Capture the cell that displays the provided text and extract its (X, Y) central coordinate. 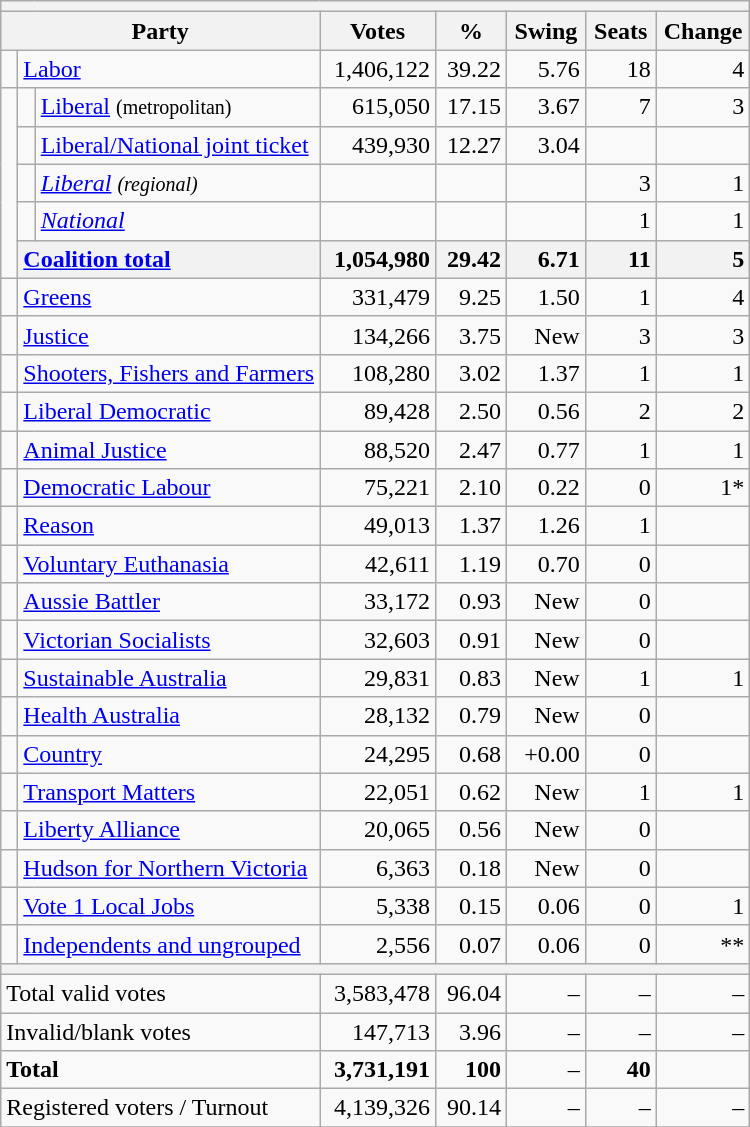
5 (703, 259)
22,051 (378, 792)
Change (703, 31)
3.02 (472, 373)
29,831 (378, 678)
0.79 (472, 716)
18 (620, 69)
2.10 (472, 488)
5,338 (378, 906)
11 (620, 259)
0.83 (472, 678)
2.50 (472, 411)
Shooters, Fishers and Farmers (169, 373)
17.15 (472, 107)
% (472, 31)
88,520 (378, 449)
Aussie Battler (169, 602)
3.96 (472, 1031)
Total valid votes (160, 993)
20,065 (378, 830)
3,731,191 (378, 1070)
33,172 (378, 602)
1* (703, 488)
Liberal Democratic (169, 411)
Liberal/National joint ticket (177, 145)
1.50 (546, 297)
1,054,980 (378, 259)
7 (620, 107)
Sustainable Australia (169, 678)
3.75 (472, 335)
Votes (378, 31)
5.76 (546, 69)
2.47 (472, 449)
0.93 (472, 602)
Liberty Alliance (169, 830)
9.25 (472, 297)
0.77 (546, 449)
0.91 (472, 640)
24,295 (378, 754)
1.26 (546, 526)
147,713 (378, 1031)
Seats (620, 31)
39.22 (472, 69)
0.15 (472, 906)
Hudson for Northern Victoria (169, 868)
28,132 (378, 716)
0.18 (472, 868)
42,611 (378, 564)
6.71 (546, 259)
4,139,326 (378, 1108)
1,406,122 (378, 69)
National (177, 221)
Reason (169, 526)
1.19 (472, 564)
96.04 (472, 993)
29.42 (472, 259)
40 (620, 1070)
0.22 (546, 488)
Animal Justice (169, 449)
49,013 (378, 526)
Coalition total (169, 259)
Total (160, 1070)
Party (160, 31)
6,363 (378, 868)
0.68 (472, 754)
Independents and ungrouped (169, 944)
Voluntary Euthanasia (169, 564)
439,930 (378, 145)
+0.00 (546, 754)
75,221 (378, 488)
3.67 (546, 107)
108,280 (378, 373)
Democratic Labour (169, 488)
2,556 (378, 944)
331,479 (378, 297)
Swing (546, 31)
Registered voters / Turnout (160, 1108)
0.70 (546, 564)
Liberal (regional) (177, 183)
Labor (169, 69)
Transport Matters (169, 792)
134,266 (378, 335)
90.14 (472, 1108)
Victorian Socialists (169, 640)
615,050 (378, 107)
3.04 (546, 145)
89,428 (378, 411)
3,583,478 (378, 993)
** (703, 944)
Greens (169, 297)
Country (169, 754)
Invalid/blank votes (160, 1031)
Vote 1 Local Jobs (169, 906)
32,603 (378, 640)
0.62 (472, 792)
Liberal (metropolitan) (177, 107)
Justice (169, 335)
Health Australia (169, 716)
0.07 (472, 944)
12.27 (472, 145)
100 (472, 1070)
